Output the [X, Y] coordinate of the center of the cell containing the given text.  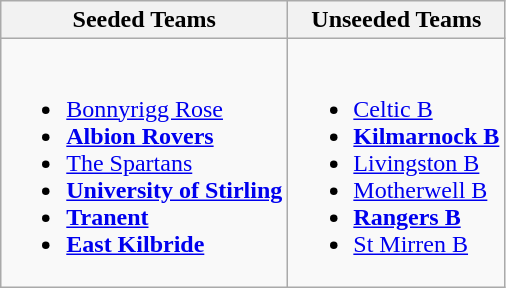
Celtic BKilmarnock BLivingston BMotherwell BRangers BSt Mirren B [396, 163]
Bonnyrigg RoseAlbion RoversThe SpartansUniversity of StirlingTranentEast Kilbride [144, 163]
Seeded Teams [144, 20]
Unseeded Teams [396, 20]
